Output the (X, Y) coordinate of the center of the cell containing the given text.  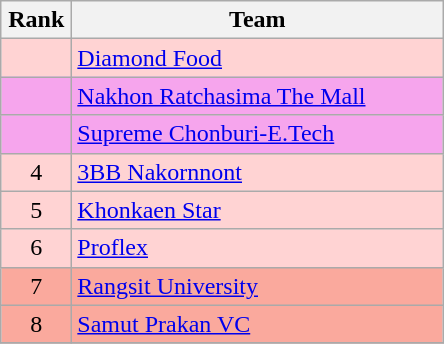
6 (36, 248)
4 (36, 172)
5 (36, 210)
Nakhon Ratchasima The Mall (258, 96)
Team (258, 20)
Khonkaen Star (258, 210)
7 (36, 286)
3BB Nakornnont (258, 172)
Rank (36, 20)
Samut Prakan VC (258, 324)
Supreme Chonburi-E.Tech (258, 134)
Proflex (258, 248)
Diamond Food (258, 58)
8 (36, 324)
Rangsit University (258, 286)
